Detect which cell encompasses the target text, then output its (X, Y) center coordinate. 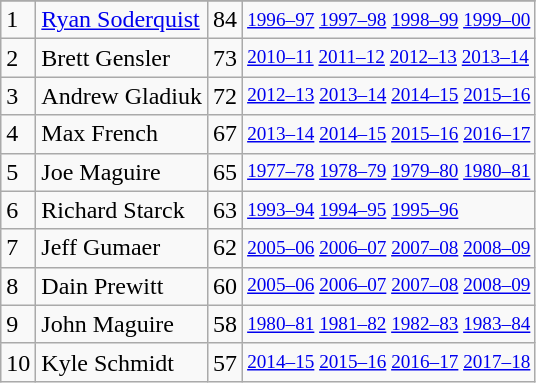
67 (226, 134)
Max French (122, 134)
6 (18, 210)
73 (226, 58)
65 (226, 172)
9 (18, 324)
5 (18, 172)
Ryan Soderquist (122, 20)
60 (226, 286)
Jeff Gumaer (122, 248)
Richard Starck (122, 210)
1 (18, 20)
8 (18, 286)
1980–81 1981–82 1982–83 1983–84 (389, 324)
7 (18, 248)
2012–13 2013–14 2014–15 2015–16 (389, 96)
10 (18, 362)
1993–94 1994–95 1995–96 (389, 210)
4 (18, 134)
1996–97 1997–98 1998–99 1999–00 (389, 20)
3 (18, 96)
2010–11 2011–12 2012–13 2013–14 (389, 58)
84 (226, 20)
2 (18, 58)
57 (226, 362)
2014–15 2015–16 2016–17 2017–18 (389, 362)
1977–78 1978–79 1979–80 1980–81 (389, 172)
2013–14 2014–15 2015–16 2016–17 (389, 134)
72 (226, 96)
Joe Maguire (122, 172)
58 (226, 324)
62 (226, 248)
63 (226, 210)
Dain Prewitt (122, 286)
John Maguire (122, 324)
Brett Gensler (122, 58)
Andrew Gladiuk (122, 96)
Kyle Schmidt (122, 362)
